Identify which cell holds the provided text, then report its (x, y) central coordinate. 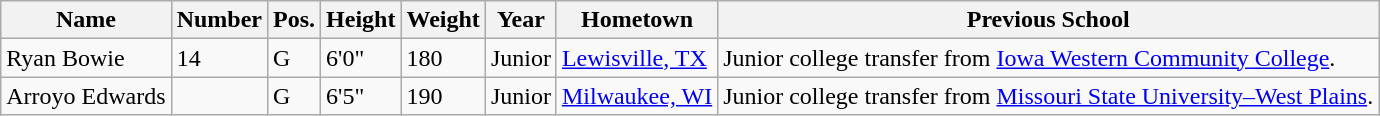
14 (219, 58)
Height (361, 20)
Junior college transfer from Missouri State University–West Plains. (1048, 96)
Weight (443, 20)
Year (520, 20)
6'0" (361, 58)
Arroyo Edwards (86, 96)
Number (219, 20)
6'5" (361, 96)
Lewisville, TX (636, 58)
180 (443, 58)
Previous School (1048, 20)
Hometown (636, 20)
Name (86, 20)
Ryan Bowie (86, 58)
Junior college transfer from Iowa Western Community College. (1048, 58)
Pos. (294, 20)
Milwaukee, WI (636, 96)
190 (443, 96)
